Output the (X, Y) coordinate of the center of the cell containing the given text.  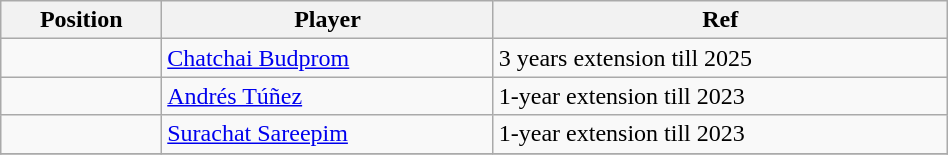
Andrés Túñez (328, 96)
Player (328, 20)
Ref (720, 20)
Position (82, 20)
3 years extension till 2025 (720, 58)
Surachat Sareepim (328, 134)
Chatchai Budprom (328, 58)
